Return [X, Y] of the center of cell containing provided text 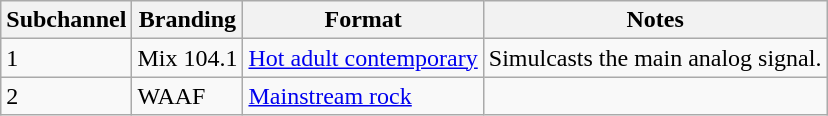
Mix 104.1 [188, 58]
Notes [655, 20]
1 [66, 58]
2 [66, 96]
Hot adult contemporary [363, 58]
Format [363, 20]
Simulcasts the main analog signal. [655, 58]
Branding [188, 20]
WAAF [188, 96]
Mainstream rock [363, 96]
Subchannel [66, 20]
